Return (x, y) of the center of cell containing provided text 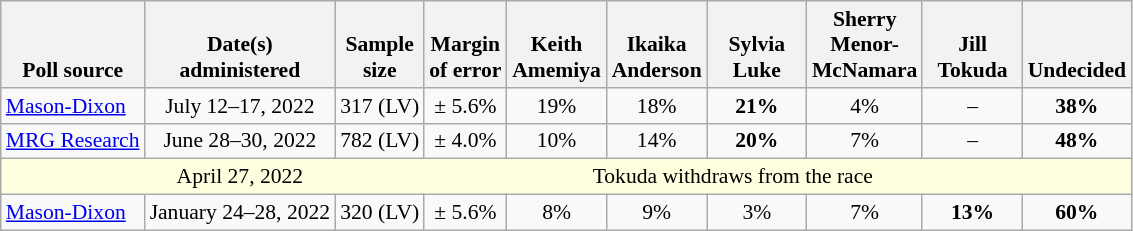
January 24–28, 2022 (240, 213)
JillTokuda (972, 44)
Poll source (73, 44)
20% (757, 141)
48% (1077, 141)
14% (657, 141)
10% (556, 141)
9% (657, 213)
60% (1077, 213)
Marginof error (465, 44)
3% (757, 213)
13% (972, 213)
8% (556, 213)
19% (556, 106)
June 28–30, 2022 (240, 141)
IkaikaAnderson (657, 44)
Samplesize (380, 44)
Tokuda withdraws from the race (733, 177)
April 27, 2022 (240, 177)
KeithAmemiya (556, 44)
38% (1077, 106)
SherryMenor-McNamara (865, 44)
Undecided (1077, 44)
Date(s)administered (240, 44)
317 (LV) (380, 106)
± 4.0% (465, 141)
320 (LV) (380, 213)
4% (865, 106)
July 12–17, 2022 (240, 106)
18% (657, 106)
MRG Research (73, 141)
21% (757, 106)
782 (LV) (380, 141)
SylviaLuke (757, 44)
